Capture the cell that displays the provided text and extract its [x, y] central coordinate. 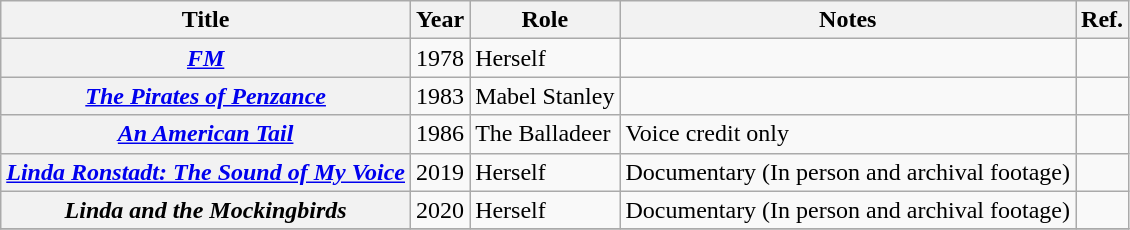
Notes [848, 20]
An American Tail [206, 134]
Title [206, 20]
1983 [440, 96]
Ref. [1102, 20]
1978 [440, 58]
Voice credit only [848, 134]
Mabel Stanley [545, 96]
2019 [440, 172]
FM [206, 58]
The Balladeer [545, 134]
1986 [440, 134]
2020 [440, 210]
Role [545, 20]
Linda Ronstadt: The Sound of My Voice [206, 172]
Linda and the Mockingbirds [206, 210]
Year [440, 20]
The Pirates of Penzance [206, 96]
